Return the (x, y) coordinate for the center point of the cell that contains the specified text.  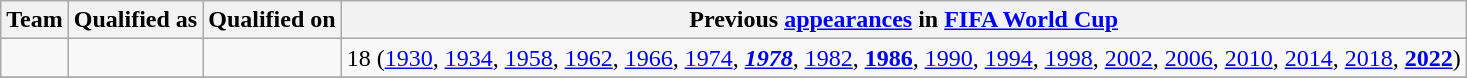
Previous appearances in FIFA World Cup (904, 20)
Qualified on (272, 20)
Qualified as (135, 20)
Team (35, 20)
18 (1930, 1934, 1958, 1962, 1966, 1974, 1978, 1982, 1986, 1990, 1994, 1998, 2002, 2006, 2010, 2014, 2018, 2022) (904, 58)
